For the text-containing cell, return its midpoint in [X, Y] coordinate format. 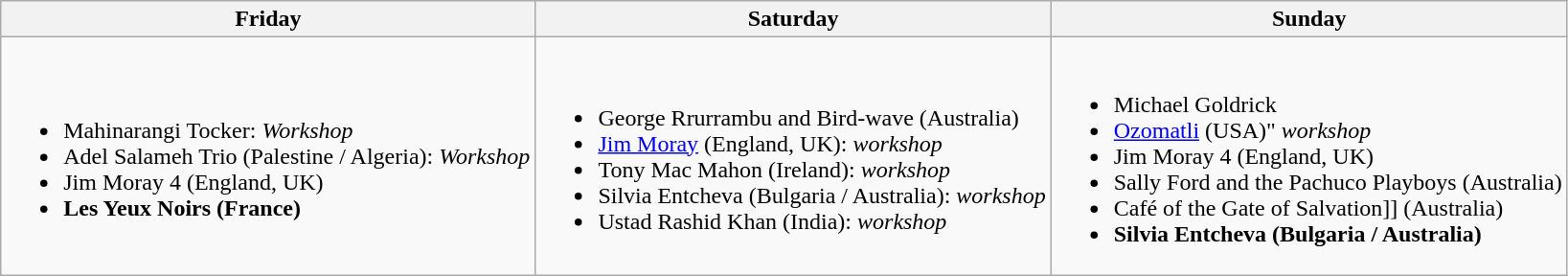
Mahinarangi Tocker: WorkshopAdel Salameh Trio (Palestine / Algeria): WorkshopJim Moray 4 (England, UK)Les Yeux Noirs (France) [268, 156]
Saturday [793, 19]
Friday [268, 19]
Sunday [1308, 19]
